For the text-containing cell, return its midpoint in (X, Y) coordinate format. 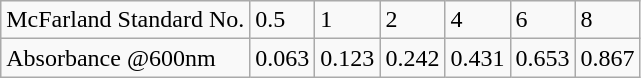
6 (542, 20)
McFarland Standard No. (126, 20)
0.123 (348, 58)
8 (608, 20)
0.063 (282, 58)
4 (478, 20)
0.653 (542, 58)
0.5 (282, 20)
2 (412, 20)
0.867 (608, 58)
0.242 (412, 58)
Absorbance @600nm (126, 58)
0.431 (478, 58)
1 (348, 20)
